Provide the [X, Y] coordinate of the cell's center where the given text is located.  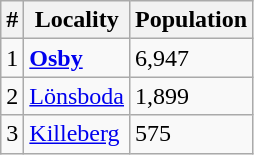
1 [12, 58]
Killeberg [77, 134]
Population [192, 20]
Lönsboda [77, 96]
2 [12, 96]
Osby [77, 58]
Locality [77, 20]
3 [12, 134]
1,899 [192, 96]
6,947 [192, 58]
575 [192, 134]
# [12, 20]
